Determine the (X, Y) coordinate at the center of the cell enclosing the given text.  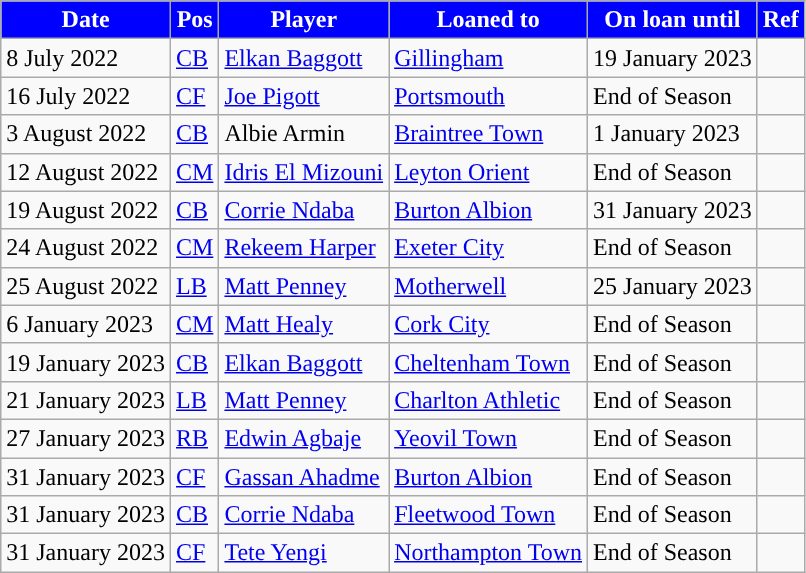
27 January 2023 (86, 438)
1 January 2023 (673, 134)
25 August 2022 (86, 286)
Cheltenham Town (488, 362)
Pos (194, 20)
Player (304, 20)
12 August 2022 (86, 172)
19 August 2022 (86, 210)
Gillingham (488, 58)
Albie Armin (304, 134)
21 January 2023 (86, 400)
Tete Yengi (304, 553)
Idris El Mizouni (304, 172)
Leyton Orient (488, 172)
Gassan Ahadme (304, 477)
Portsmouth (488, 96)
Charlton Athletic (488, 400)
Motherwell (488, 286)
Cork City (488, 324)
8 July 2022 (86, 58)
Rekeem Harper (304, 248)
RB (194, 438)
Ref (780, 20)
24 August 2022 (86, 248)
Yeovil Town (488, 438)
16 July 2022 (86, 96)
Joe Pigott (304, 96)
On loan until (673, 20)
Date (86, 20)
Loaned to (488, 20)
6 January 2023 (86, 324)
Exeter City (488, 248)
Northampton Town (488, 553)
Edwin Agbaje (304, 438)
Matt Healy (304, 324)
Fleetwood Town (488, 515)
Braintree Town (488, 134)
3 August 2022 (86, 134)
25 January 2023 (673, 286)
